Scan for the cell matching the given text and deliver its [X, Y] coordinate at center. 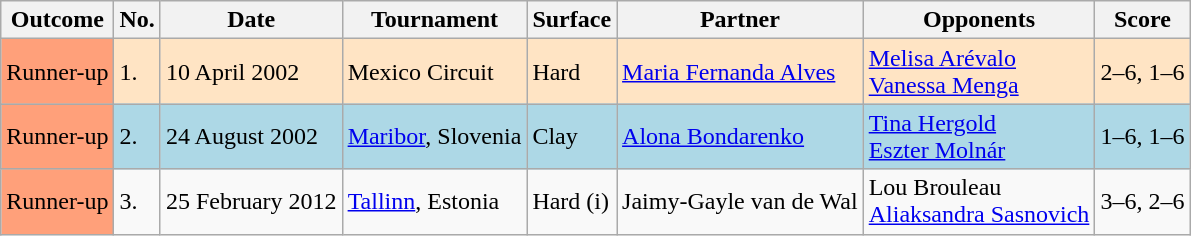
Tina Hergold Eszter Molnár [979, 136]
2–6, 1–6 [1142, 72]
Outcome [58, 20]
Melisa Arévalo Vanessa Menga [979, 72]
Tallinn, Estonia [434, 202]
Clay [572, 136]
3. [137, 202]
Hard [572, 72]
24 August 2002 [251, 136]
Partner [740, 20]
1. [137, 72]
Date [251, 20]
Lou Brouleau Aliaksandra Sasnovich [979, 202]
No. [137, 20]
Surface [572, 20]
Mexico Circuit [434, 72]
3–6, 2–6 [1142, 202]
Hard (i) [572, 202]
25 February 2012 [251, 202]
Opponents [979, 20]
Maria Fernanda Alves [740, 72]
10 April 2002 [251, 72]
Jaimy-Gayle van de Wal [740, 202]
Tournament [434, 20]
Maribor, Slovenia [434, 136]
Alona Bondarenko [740, 136]
2. [137, 136]
Score [1142, 20]
1–6, 1–6 [1142, 136]
